Output the (X, Y) coordinate of the center of the cell containing the given text.  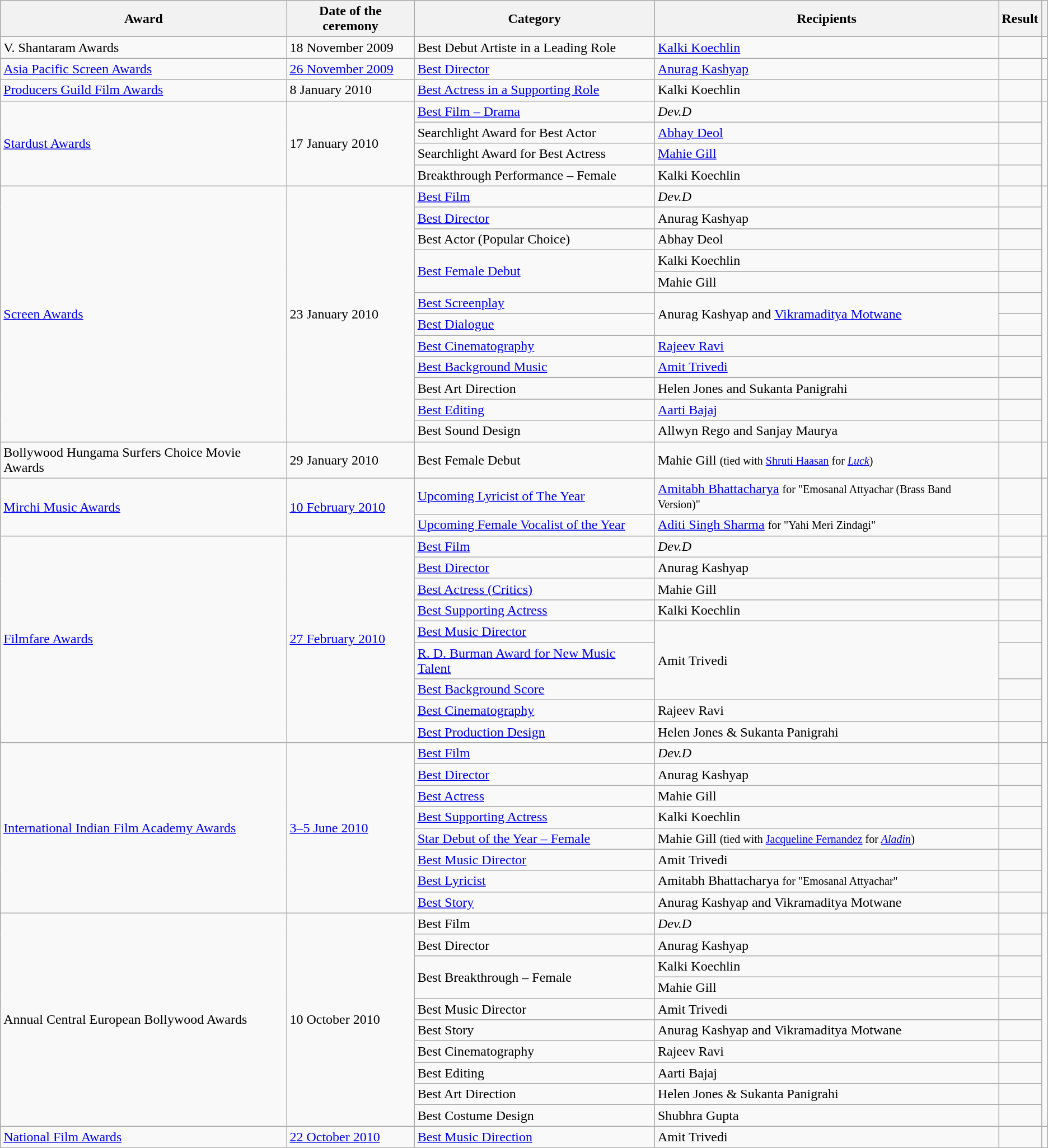
10 February 2010 (350, 507)
22 October 2010 (350, 1137)
Best Background Score (534, 690)
Allwyn Rego and Sanjay Maurya (826, 431)
10 October 2010 (350, 1020)
Upcoming Female Vocalist of the Year (534, 525)
Breakthrough Performance – Female (534, 175)
Best Actress (Critics) (534, 589)
Result (1020, 19)
Searchlight Award for Best Actor (534, 133)
Recipients (826, 19)
Best Screenplay (534, 303)
Award (143, 19)
Best Actress (534, 796)
Shubhra Gupta (826, 1116)
Mahie Gill (tied with Shruti Haasan for Luck) (826, 460)
Amitabh Bhattacharya for "Emosanal Attyachar (Brass Band Version)" (826, 496)
Aditi Singh Sharma for "Yahi Meri Zindagi" (826, 525)
8 January 2010 (350, 90)
26 November 2009 (350, 69)
Best Dialogue (534, 325)
17 January 2010 (350, 143)
Upcoming Lyricist of The Year (534, 496)
29 January 2010 (350, 460)
27 February 2010 (350, 639)
Mirchi Music Awards (143, 507)
Best Sound Design (534, 431)
23 January 2010 (350, 313)
Screen Awards (143, 313)
Best Film – Drama (534, 111)
National Film Awards (143, 1137)
Annual Central European Bollywood Awards (143, 1020)
3–5 June 2010 (350, 828)
Producers Guild Film Awards (143, 90)
International Indian Film Academy Awards (143, 828)
Best Costume Design (534, 1116)
Searchlight Award for Best Actress (534, 154)
Filmfare Awards (143, 639)
Star Debut of the Year – Female (534, 838)
Best Background Music (534, 367)
Best Music Direction (534, 1137)
Best Debut Artiste in a Leading Role (534, 48)
18 November 2009 (350, 48)
Category (534, 19)
Date of the ceremony (350, 19)
Helen Jones and Sukanta Panigrahi (826, 388)
Best Lyricist (534, 881)
Stardust Awards (143, 143)
Amitabh Bhattacharya for "Emosanal Attyachar" (826, 881)
Best Breakthrough – Female (534, 977)
Asia Pacific Screen Awards (143, 69)
V. Shantaram Awards (143, 48)
Best Actress in a Supporting Role (534, 90)
R. D. Burman Award for New Music Talent (534, 660)
Bollywood Hungama Surfers Choice Movie Awards (143, 460)
Best Actor (Popular Choice) (534, 239)
Mahie Gill (tied with Jacqueline Fernandez for Aladin) (826, 838)
Best Production Design (534, 732)
